Scan for the cell matching the given text and deliver its [x, y] coordinate at center. 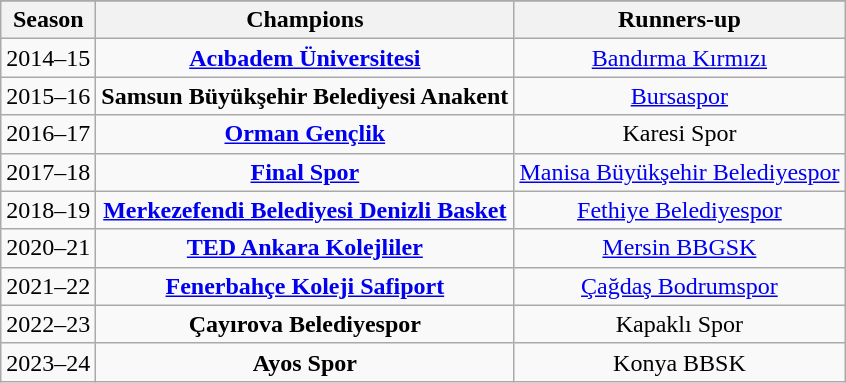
Runners-up [680, 20]
2023–24 [48, 362]
2016–17 [48, 134]
Bursaspor [680, 96]
Champions [305, 20]
TED Ankara Kolejliler [305, 248]
Manisa Büyükşehir Belediyespor [680, 172]
Çağdaş Bodrumspor [680, 286]
Mersin BBGSK [680, 248]
Kapaklı Spor [680, 324]
2018–19 [48, 210]
2020–21 [48, 248]
Konya BBSK [680, 362]
Samsun Büyükşehir Belediyesi Anakent [305, 96]
2021–22 [48, 286]
2022–23 [48, 324]
Acıbadem Üniversitesi [305, 58]
Orman Gençlik [305, 134]
Season [48, 20]
Fethiye Belediyespor [680, 210]
Ayos Spor [305, 362]
2015–16 [48, 96]
2014–15 [48, 58]
Karesi Spor [680, 134]
2017–18 [48, 172]
Çayırova Belediyespor [305, 324]
Merkezefendi Belediyesi Denizli Basket [305, 210]
Bandırma Kırmızı [680, 58]
Final Spor [305, 172]
Fenerbahçe Koleji Safiport [305, 286]
